Pinpoint the cell where the given text exists, returning its (X, Y) midpoint coordinate. 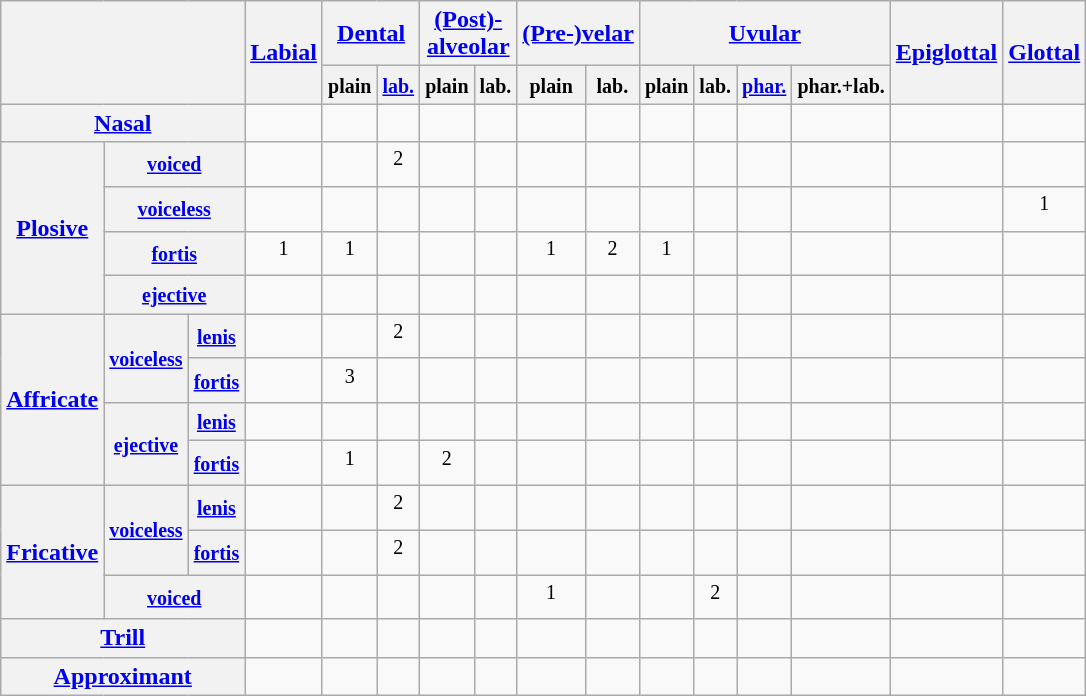
Trill (123, 638)
phar. (764, 85)
(Pre-)velar (578, 34)
Epiglottal (946, 52)
Dental (370, 34)
Labial (284, 52)
Glottal (1044, 52)
Plosive (52, 228)
3 (349, 380)
Uvular (764, 34)
phar.+lab. (841, 85)
Affricate (52, 400)
Fricative (52, 552)
Nasal (123, 123)
Approximant (123, 676)
(Post)-alveolar (468, 34)
